Output the (x, y) coordinate of the center of the cell containing the given text.  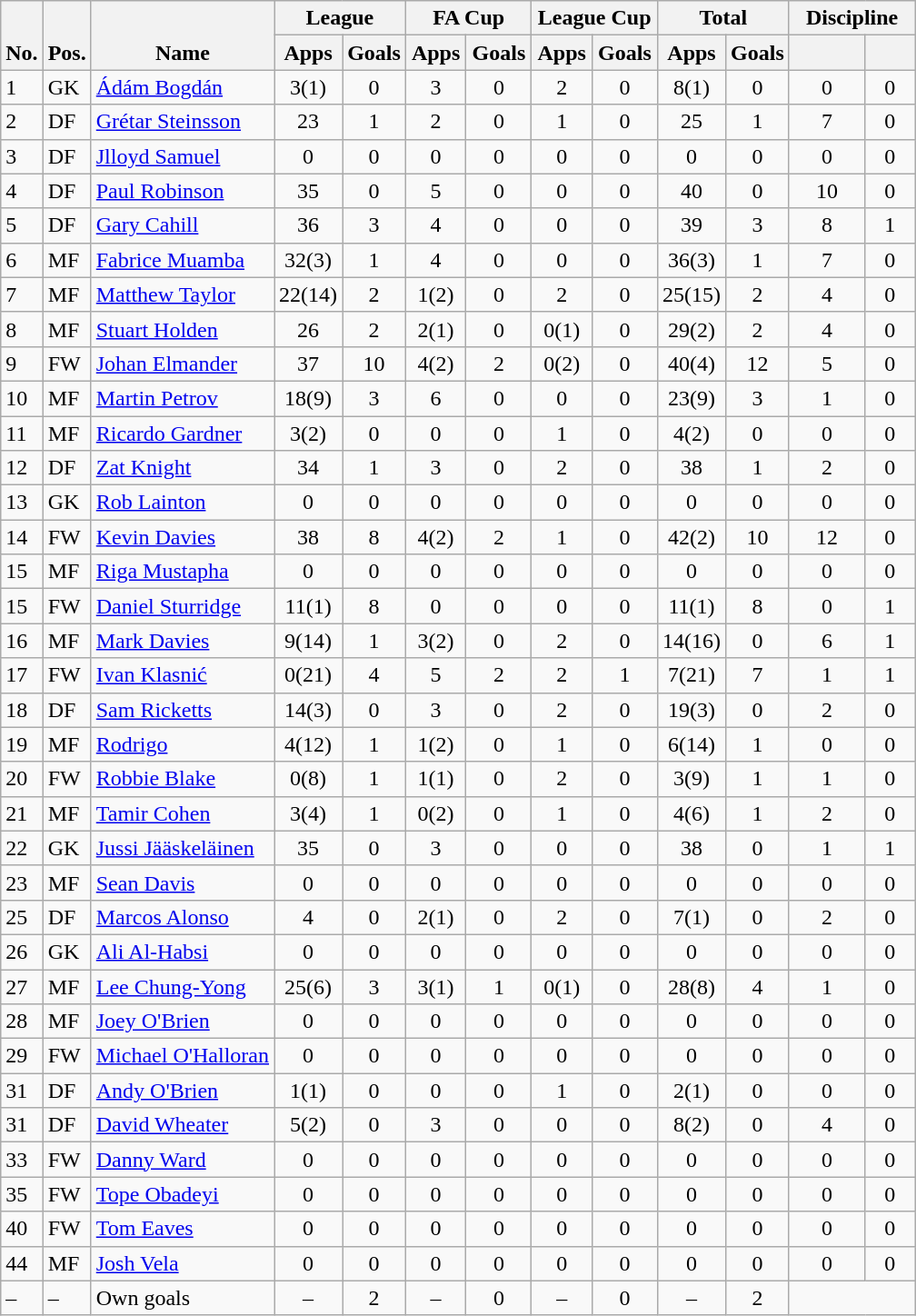
Marcos Alonso (182, 917)
Jussi Jääskeläinen (182, 848)
Grétar Steinsson (182, 122)
40(4) (691, 364)
33 (22, 1160)
Own goals (182, 1298)
Danny Ward (182, 1160)
Tope Obadeyi (182, 1194)
36(3) (691, 260)
9 (22, 364)
Daniel Sturridge (182, 606)
37 (309, 364)
David Wheater (182, 1125)
No. (22, 35)
8(1) (691, 87)
16 (22, 641)
7(1) (691, 917)
44 (22, 1263)
Kevin Davies (182, 537)
4(12) (309, 744)
17 (22, 675)
25(6) (309, 986)
14(16) (691, 641)
Sam Ricketts (182, 710)
28(8) (691, 986)
18 (22, 710)
8(2) (691, 1125)
Johan Elmander (182, 364)
Ali Al-Habsi (182, 952)
Fabrice Muamba (182, 260)
Discipline (852, 18)
0(8) (309, 779)
Total (723, 18)
Rodrigo (182, 744)
25(15) (691, 294)
Matthew Taylor (182, 294)
Rob Lainton (182, 503)
29 (22, 1056)
39 (691, 225)
Sean Davis (182, 882)
0(21) (309, 675)
Name (182, 35)
7(21) (691, 675)
14 (22, 537)
FA Cup (469, 18)
Pos. (67, 35)
6(14) (691, 744)
5(2) (309, 1125)
18(9) (309, 398)
13 (22, 503)
22(14) (309, 294)
3(4) (309, 813)
Ricardo Gardner (182, 434)
Jlloyd Samuel (182, 156)
34 (309, 468)
4(6) (691, 813)
Stuart Holden (182, 329)
Joey O'Brien (182, 1022)
32(3) (309, 260)
Martin Petrov (182, 398)
League (340, 18)
20 (22, 779)
Riga Mustapha (182, 572)
Tamir Cohen (182, 813)
19(3) (691, 710)
19 (22, 744)
3(9) (691, 779)
42(2) (691, 537)
Mark Davies (182, 641)
Michael O'Halloran (182, 1056)
Lee Chung-Yong (182, 986)
29(2) (691, 329)
Paul Robinson (182, 191)
Gary Cahill (182, 225)
11 (22, 434)
27 (22, 986)
23(9) (691, 398)
Josh Vela (182, 1263)
Tom Eaves (182, 1229)
36 (309, 225)
21 (22, 813)
Ivan Klasnić (182, 675)
Ádám Bogdán (182, 87)
Zat Knight (182, 468)
9(14) (309, 641)
Robbie Blake (182, 779)
Andy O'Brien (182, 1091)
22 (22, 848)
28 (22, 1022)
League Cup (594, 18)
14(3) (309, 710)
